From the cell containing the given text, extract its center point as [x, y] coordinate. 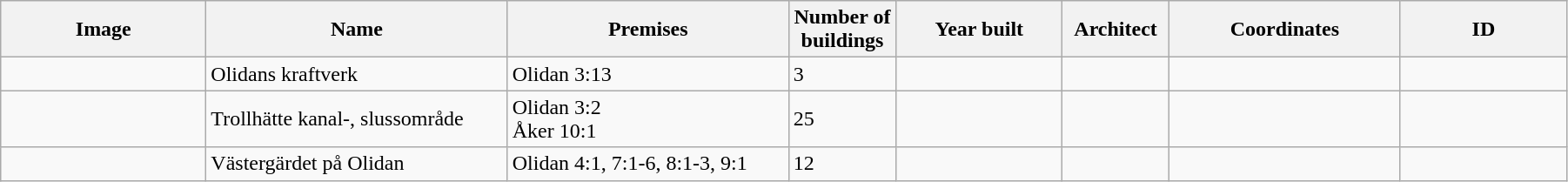
Year built [980, 30]
Olidan 3:13 [647, 74]
3 [842, 74]
Architect [1116, 30]
Västergärdet på Olidan [357, 164]
Number ofbuildings [842, 30]
Trollhätte kanal-, slussområde [357, 118]
12 [842, 164]
ID [1483, 30]
Name [357, 30]
Coordinates [1284, 30]
Image [104, 30]
Olidans kraftverk [357, 74]
Olidan 3:2Åker 10:1 [647, 118]
25 [842, 118]
Premises [647, 30]
Olidan 4:1, 7:1-6, 8:1-3, 9:1 [647, 164]
